Determine the [x, y] coordinate at the center of the cell enclosing the given text.  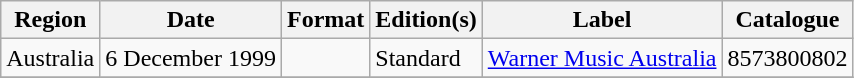
Catalogue [788, 20]
Australia [50, 58]
6 December 1999 [191, 58]
Warner Music Australia [602, 58]
Label [602, 20]
Format [325, 20]
Standard [426, 58]
Date [191, 20]
Region [50, 20]
8573800802 [788, 58]
Edition(s) [426, 20]
